Return (x, y) of the center of cell containing provided text 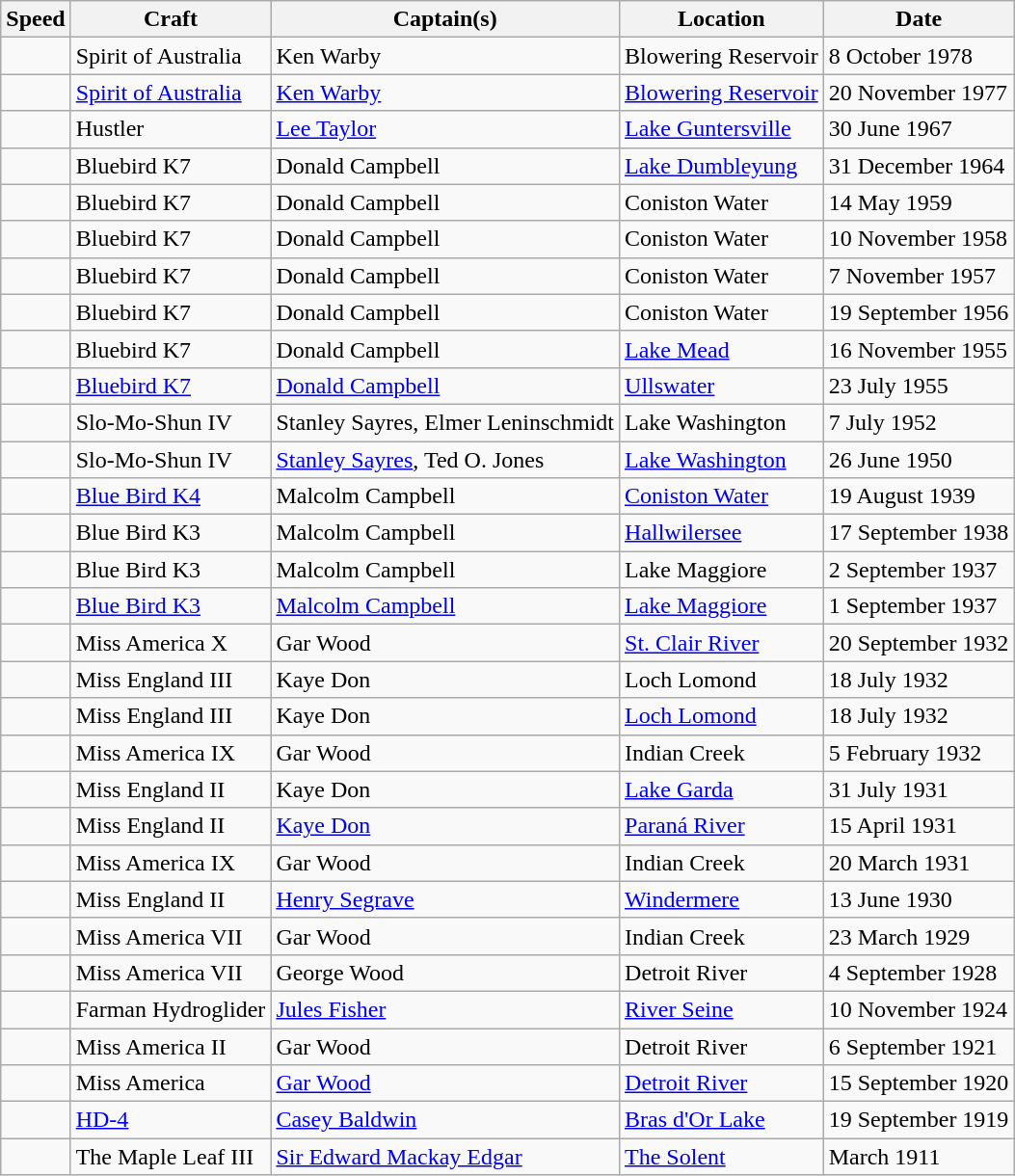
19 September 1956 (919, 312)
Stanley Sayres, Ted O. Jones (445, 460)
10 November 1924 (919, 1009)
Lee Taylor (445, 129)
30 June 1967 (919, 129)
23 July 1955 (919, 386)
6 September 1921 (919, 1046)
16 November 1955 (919, 349)
15 April 1931 (919, 826)
15 September 1920 (919, 1083)
19 September 1919 (919, 1120)
23 March 1929 (919, 936)
The Maple Leaf III (171, 1157)
Hallwilersee (722, 533)
George Wood (445, 973)
Lake Dumbleyung (722, 166)
Miss America II (171, 1046)
Lake Guntersville (722, 129)
14 May 1959 (919, 202)
Sir Edward Mackay Edgar (445, 1157)
8 October 1978 (919, 56)
20 November 1977 (919, 93)
Miss America (171, 1083)
31 December 1964 (919, 166)
Lake Garda (722, 789)
River Seine (722, 1009)
1 September 1937 (919, 606)
2 September 1937 (919, 570)
13 June 1930 (919, 899)
Blue Bird K4 (171, 496)
Bras d'Or Lake (722, 1120)
HD-4 (171, 1120)
Windermere (722, 899)
Henry Segrave (445, 899)
31 July 1931 (919, 789)
Hustler (171, 129)
20 March 1931 (919, 863)
Speed (36, 19)
St. Clair River (722, 643)
Craft (171, 19)
Farman Hydroglider (171, 1009)
Paraná River (722, 826)
Date (919, 19)
The Solent (722, 1157)
19 August 1939 (919, 496)
Stanley Sayres, Elmer Leninschmidt (445, 422)
Ullswater (722, 386)
Jules Fisher (445, 1009)
Miss America X (171, 643)
Casey Baldwin (445, 1120)
10 November 1958 (919, 239)
7 November 1957 (919, 276)
7 July 1952 (919, 422)
17 September 1938 (919, 533)
26 June 1950 (919, 460)
March 1911 (919, 1157)
5 February 1932 (919, 753)
Location (722, 19)
Captain(s) (445, 19)
Lake Mead (722, 349)
4 September 1928 (919, 973)
20 September 1932 (919, 643)
